From the cell containing the given text, extract its center point as [X, Y] coordinate. 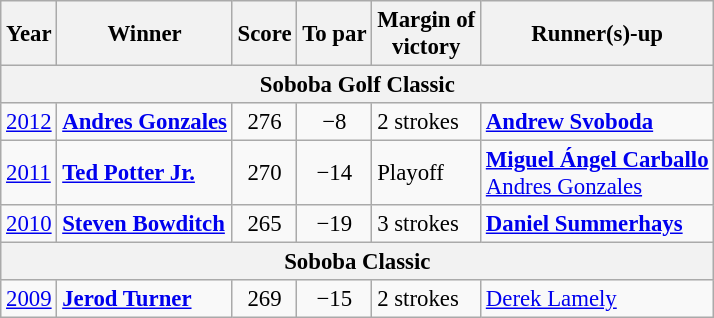
2011 [29, 174]
2012 [29, 122]
Soboba Golf Classic [358, 85]
2009 [29, 299]
To par [334, 34]
3 strokes [426, 224]
Score [264, 34]
276 [264, 122]
Year [29, 34]
Daniel Summerhays [598, 224]
Margin ofvictory [426, 34]
−14 [334, 174]
Derek Lamely [598, 299]
Steven Bowditch [144, 224]
Winner [144, 34]
Andres Gonzales [144, 122]
−8 [334, 122]
265 [264, 224]
−19 [334, 224]
−15 [334, 299]
Soboba Classic [358, 262]
Runner(s)-up [598, 34]
Andrew Svoboda [598, 122]
2010 [29, 224]
Ted Potter Jr. [144, 174]
Miguel Ángel Carballo Andres Gonzales [598, 174]
Jerod Turner [144, 299]
269 [264, 299]
270 [264, 174]
Playoff [426, 174]
